Return the (x, y) coordinate for the center point of the cell that contains the specified text.  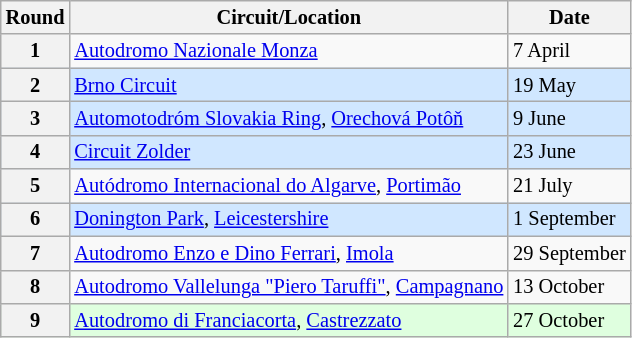
1 (36, 51)
9 June (569, 118)
Brno Circuit (288, 85)
23 June (569, 152)
13 October (569, 287)
2 (36, 85)
27 October (569, 320)
29 September (569, 253)
5 (36, 186)
21 July (569, 186)
19 May (569, 85)
Autodromo di Franciacorta, Castrezzato (288, 320)
Autodromo Enzo e Dino Ferrari, Imola (288, 253)
1 September (569, 219)
3 (36, 118)
Date (569, 17)
Circuit/Location (288, 17)
Automotodróm Slovakia Ring, Orechová Potôň (288, 118)
9 (36, 320)
Autódromo Internacional do Algarve, Portimão (288, 186)
Round (36, 17)
Donington Park, Leicestershire (288, 219)
4 (36, 152)
7 (36, 253)
7 April (569, 51)
8 (36, 287)
Autodromo Vallelunga "Piero Taruffi", Campagnano (288, 287)
6 (36, 219)
Circuit Zolder (288, 152)
Autodromo Nazionale Monza (288, 51)
